Determine the (X, Y) coordinate at the center of the cell enclosing the given text.  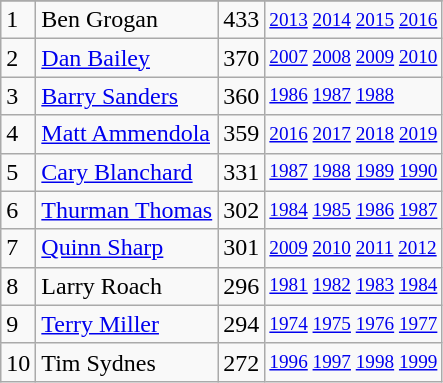
331 (242, 172)
2009 2010 2011 2012 (354, 248)
8 (18, 286)
Larry Roach (127, 286)
1974 1975 1976 1977 (354, 324)
1981 1982 1983 1984 (354, 286)
2016 2017 2018 2019 (354, 134)
5 (18, 172)
Dan Bailey (127, 58)
302 (242, 210)
Barry Sanders (127, 96)
Tim Sydnes (127, 362)
Quinn Sharp (127, 248)
433 (242, 20)
9 (18, 324)
Cary Blanchard (127, 172)
370 (242, 58)
7 (18, 248)
359 (242, 134)
Matt Ammendola (127, 134)
2007 2008 2009 2010 (354, 58)
1986 1987 1988 (354, 96)
2 (18, 58)
301 (242, 248)
1987 1988 1989 1990 (354, 172)
1996 1997 1998 1999 (354, 362)
360 (242, 96)
1984 1985 1986 1987 (354, 210)
Terry Miller (127, 324)
294 (242, 324)
4 (18, 134)
296 (242, 286)
2013 2014 2015 2016 (354, 20)
Thurman Thomas (127, 210)
1 (18, 20)
6 (18, 210)
272 (242, 362)
Ben Grogan (127, 20)
3 (18, 96)
10 (18, 362)
